Determine the (x, y) coordinate at the center of the cell enclosing the given text.  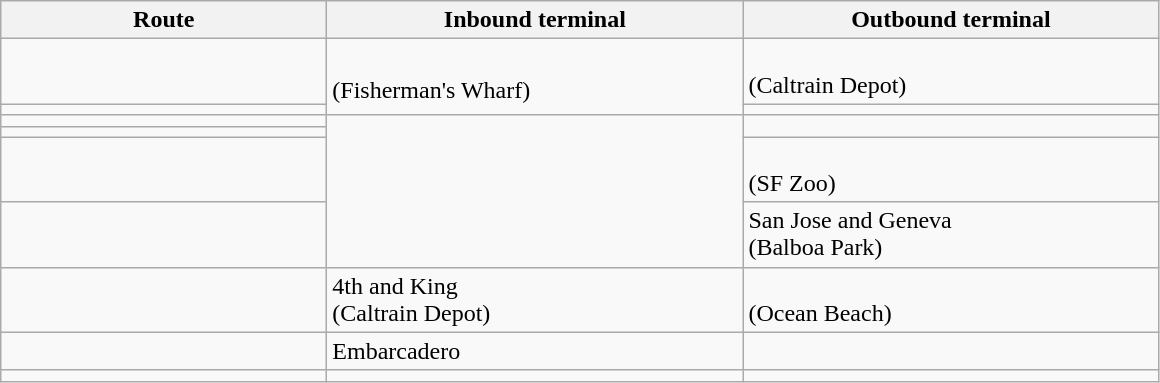
Route (164, 20)
(Fisherman's Wharf) (535, 77)
Inbound terminal (535, 20)
(Caltrain Depot) (951, 72)
Embarcadero (535, 351)
4th and King(Caltrain Depot) (535, 300)
(Ocean Beach) (951, 300)
San Jose and Geneva(Balboa Park) (951, 234)
Outbound terminal (951, 20)
(SF Zoo) (951, 170)
